Determine the [x, y] coordinate at the center of the cell enclosing the given text.  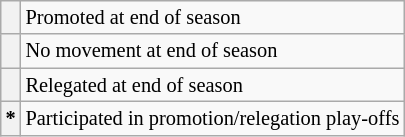
* [11, 118]
Promoted at end of season [213, 17]
Relegated at end of season [213, 85]
No movement at end of season [213, 51]
Participated in promotion/relegation play-offs [213, 118]
